From the cell containing the given text, extract its center point as [X, Y] coordinate. 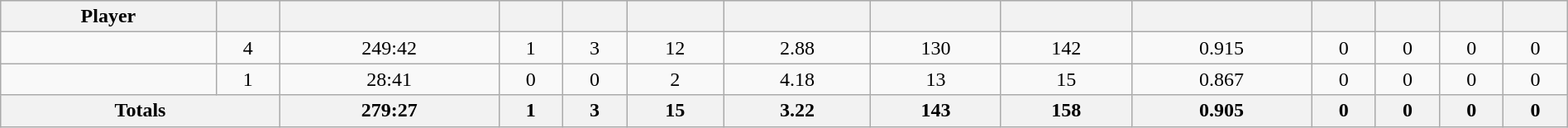
Totals [141, 111]
2.88 [797, 48]
3.22 [797, 111]
130 [936, 48]
158 [1066, 111]
4.18 [797, 79]
28:41 [389, 79]
249:42 [389, 48]
13 [936, 79]
0.915 [1221, 48]
143 [936, 111]
2 [675, 79]
0.867 [1221, 79]
Player [108, 17]
12 [675, 48]
4 [248, 48]
142 [1066, 48]
0.905 [1221, 111]
279:27 [389, 111]
